For the text-containing cell, return its midpoint in (x, y) coordinate format. 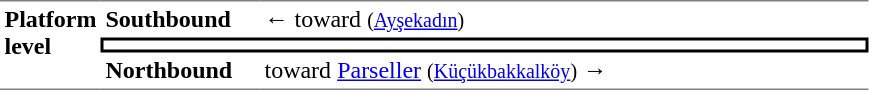
Platform level (50, 45)
toward Parseller (Küçükbakkalköy) → (564, 71)
Northbound (180, 71)
Southbound (180, 19)
← toward (Ayşekadın) (564, 19)
